Find where the given text appears and provide that cell's center as [x, y] coordinate. 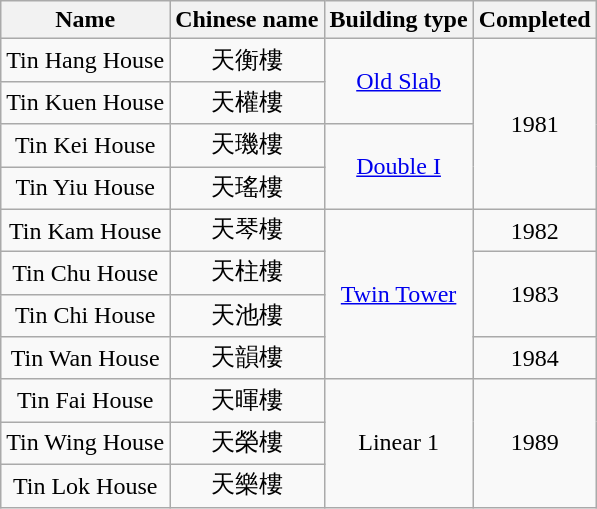
Tin Hang House [86, 60]
Tin Wan House [86, 358]
天權樓 [247, 102]
1989 [534, 443]
天瑤樓 [247, 188]
Linear 1 [398, 443]
Tin Lok House [86, 486]
Chinese name [247, 20]
Tin Kei House [86, 146]
天璣樓 [247, 146]
Completed [534, 20]
Double I [398, 166]
Tin Yiu House [86, 188]
Tin Chi House [86, 316]
天琴樓 [247, 230]
天樂樓 [247, 486]
Tin Kam House [86, 230]
Tin Kuen House [86, 102]
1984 [534, 358]
天衡樓 [247, 60]
Building type [398, 20]
天榮樓 [247, 444]
Tin Chu House [86, 274]
Old Slab [398, 82]
Tin Fai House [86, 400]
Tin Wing House [86, 444]
天韻樓 [247, 358]
天暉樓 [247, 400]
1983 [534, 294]
Twin Tower [398, 294]
天池樓 [247, 316]
天柱樓 [247, 274]
1982 [534, 230]
1981 [534, 124]
Name [86, 20]
